Return the (X, Y) coordinate for the center point of the cell that contains the specified text.  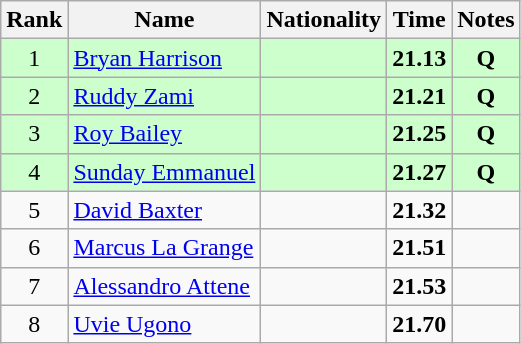
Uvie Ugono (164, 324)
Time (420, 20)
5 (34, 210)
1 (34, 58)
Bryan Harrison (164, 58)
Rank (34, 20)
David Baxter (164, 210)
21.70 (420, 324)
Sunday Emmanuel (164, 172)
21.27 (420, 172)
7 (34, 286)
4 (34, 172)
Roy Bailey (164, 134)
Ruddy Zami (164, 96)
Alessandro Attene (164, 286)
21.25 (420, 134)
2 (34, 96)
21.32 (420, 210)
Notes (486, 20)
8 (34, 324)
21.53 (420, 286)
21.21 (420, 96)
21.51 (420, 248)
6 (34, 248)
3 (34, 134)
Name (164, 20)
Nationality (324, 20)
21.13 (420, 58)
Marcus La Grange (164, 248)
